Output the (X, Y) coordinate of the center of the cell containing the given text.  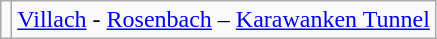
Villach - Rosenbach – Karawanken Tunnel (224, 20)
